Return the [X, Y] coordinate for the center point of the cell that contains the specified text.  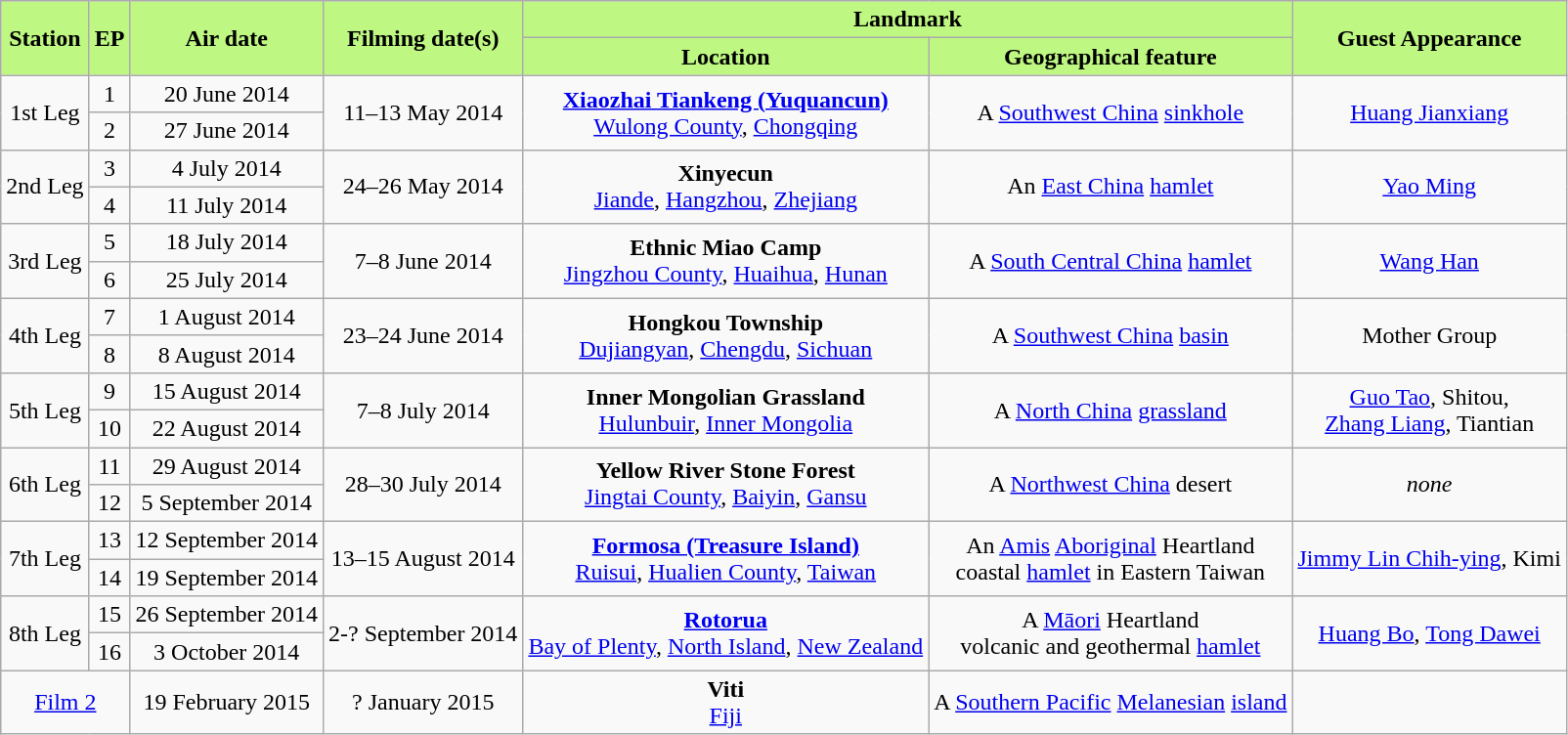
A Southern Pacific Melanesian island [1111, 702]
11 July 2014 [227, 205]
A South Central China hamlet [1111, 261]
10 [109, 428]
EP [109, 38]
Yellow River Stone ForestJingtai County, Baiyin, Gansu [725, 485]
RotoruaBay of Plenty, North Island, New Zealand [725, 633]
8 [109, 354]
20 June 2014 [227, 94]
Guo Tao, Shitou,Zhang Liang, Tiantian [1429, 410]
Location [725, 57]
15 August 2014 [227, 391]
6th Leg [45, 485]
Air date [227, 38]
9 [109, 391]
4th Leg [45, 335]
A Southwest China basin [1111, 335]
5th Leg [45, 410]
2 [109, 131]
Mother Group [1429, 335]
A North China grassland [1111, 410]
Huang Jianxiang [1429, 112]
A Māori Heartlandvolcanic and geothermal hamlet [1111, 633]
8 August 2014 [227, 354]
28–30 July 2014 [423, 485]
11 [109, 466]
22 August 2014 [227, 428]
18 July 2014 [227, 242]
Hongkou TownshipDujiangyan, Chengdu, Sichuan [725, 335]
6 [109, 280]
29 August 2014 [227, 466]
An East China hamlet [1111, 187]
24–26 May 2014 [423, 187]
3rd Leg [45, 261]
4 July 2014 [227, 168]
A Northwest China desert [1111, 485]
1 [109, 94]
Xiaozhai Tiankeng (Yuquancun)Wulong County, Chongqing [725, 112]
7–8 July 2014 [423, 410]
13 [109, 540]
Ethnic Miao CampJingzhou County, Huaihua, Hunan [725, 261]
VitiFiji [725, 702]
4 [109, 205]
? January 2015 [423, 702]
7 [109, 317]
Wang Han [1429, 261]
none [1429, 485]
19 February 2015 [227, 702]
Landmark [907, 20]
27 June 2014 [227, 131]
Film 2 [65, 702]
16 [109, 652]
1st Leg [45, 112]
3 [109, 168]
Formosa (Treasure Island)Ruisui, Hualien County, Taiwan [725, 559]
3 October 2014 [227, 652]
7th Leg [45, 559]
25 July 2014 [227, 280]
Geographical feature [1111, 57]
Guest Appearance [1429, 38]
Inner Mongolian GrasslandHulunbuir, Inner Mongolia [725, 410]
A Southwest China sinkhole [1111, 112]
Filming date(s) [423, 38]
19 September 2014 [227, 578]
Station [45, 38]
14 [109, 578]
15 [109, 615]
23–24 June 2014 [423, 335]
1 August 2014 [227, 317]
Jimmy Lin Chih-ying, Kimi [1429, 559]
12 September 2014 [227, 540]
5 [109, 242]
5 September 2014 [227, 503]
XinyecunJiande, Hangzhou, Zhejiang [725, 187]
2nd Leg [45, 187]
An Amis Aboriginal Heartlandcoastal hamlet in Eastern Taiwan [1111, 559]
12 [109, 503]
8th Leg [45, 633]
Huang Bo, Tong Dawei [1429, 633]
7–8 June 2014 [423, 261]
11–13 May 2014 [423, 112]
26 September 2014 [227, 615]
2-? September 2014 [423, 633]
13–15 August 2014 [423, 559]
Yao Ming [1429, 187]
